Capture the cell that displays the provided text and extract its (X, Y) central coordinate. 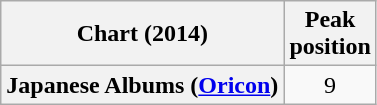
Peakposition (330, 34)
Japanese Albums (Oricon) (142, 85)
Chart (2014) (142, 34)
9 (330, 85)
